Provide the (X, Y) coordinate of the cell's center where the given text is located.  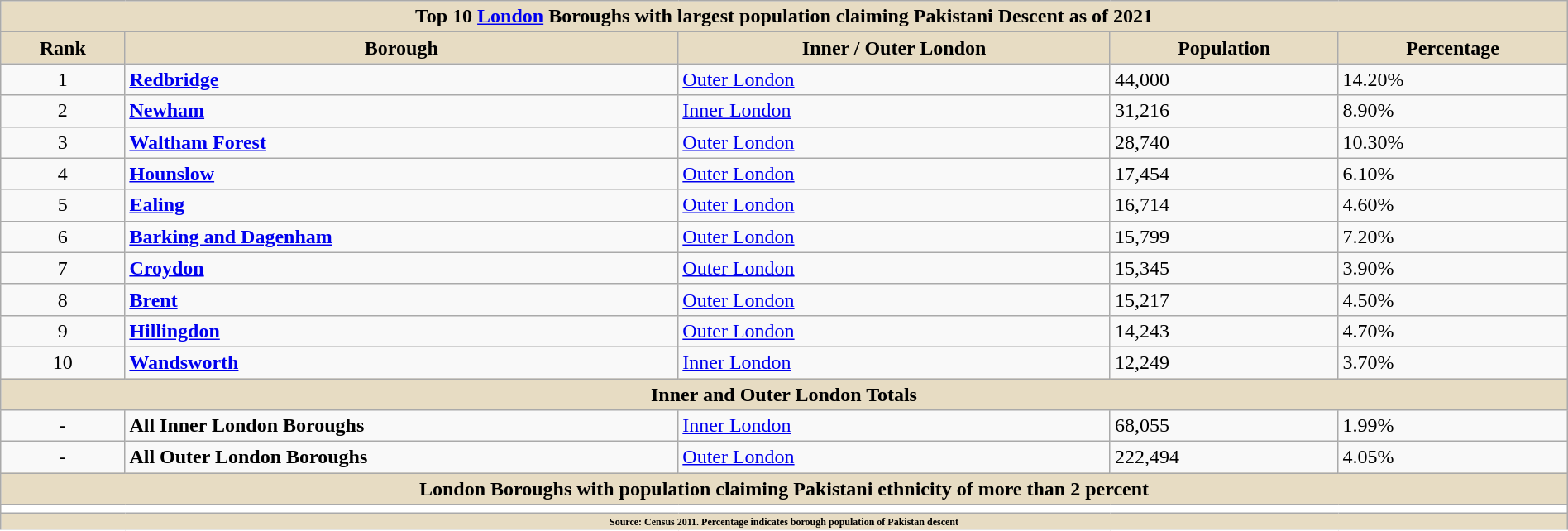
Newham (402, 111)
10 (63, 362)
Croydon (402, 268)
15,217 (1224, 299)
31,216 (1224, 111)
3 (63, 142)
Percentage (1452, 48)
222,494 (1224, 457)
8 (63, 299)
4.60% (1452, 205)
Ealing (402, 205)
44,000 (1224, 79)
7 (63, 268)
Waltham Forest (402, 142)
London Boroughs with population claiming Pakistani ethnicity of more than 2 percent (784, 489)
16,714 (1224, 205)
5 (63, 205)
Hillingdon (402, 331)
Hounslow (402, 174)
68,055 (1224, 426)
1 (63, 79)
Source: Census 2011. Percentage indicates borough population of Pakistan descent (784, 522)
6.10% (1452, 174)
3.70% (1452, 362)
15,345 (1224, 268)
14.20% (1452, 79)
4 (63, 174)
2 (63, 111)
4.05% (1452, 457)
Borough (402, 48)
Barking and Dagenham (402, 237)
9 (63, 331)
4.70% (1452, 331)
Top 10 London Boroughs with largest population claiming Pakistani Descent as of 2021 (784, 17)
Inner and Outer London Totals (784, 395)
28,740 (1224, 142)
7.20% (1452, 237)
14,243 (1224, 331)
4.50% (1452, 299)
Wandsworth (402, 362)
Inner / Outer London (895, 48)
Brent (402, 299)
All Inner London Boroughs (402, 426)
3.90% (1452, 268)
Population (1224, 48)
6 (63, 237)
15,799 (1224, 237)
All Outer London Boroughs (402, 457)
12,249 (1224, 362)
Rank (63, 48)
1.99% (1452, 426)
10.30% (1452, 142)
8.90% (1452, 111)
17,454 (1224, 174)
Redbridge (402, 79)
